Extract the [X, Y] coordinate from the center of the cell holding the provided text.  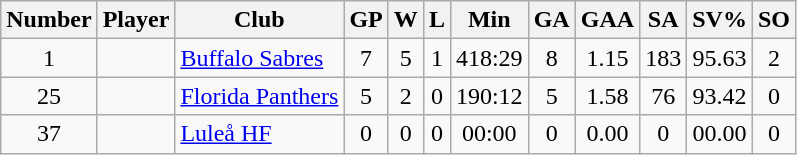
Buffalo Sabres [260, 58]
0.00 [607, 134]
00.00 [720, 134]
76 [664, 96]
SA [664, 20]
Florida Panthers [260, 96]
8 [552, 58]
Luleå HF [260, 134]
7 [366, 58]
Player [136, 20]
GAA [607, 20]
L [436, 20]
418:29 [489, 58]
190:12 [489, 96]
1.58 [607, 96]
W [406, 20]
37 [49, 134]
GA [552, 20]
SV% [720, 20]
93.42 [720, 96]
25 [49, 96]
95.63 [720, 58]
SO [774, 20]
Club [260, 20]
00:00 [489, 134]
1.15 [607, 58]
183 [664, 58]
Number [49, 20]
Min [489, 20]
GP [366, 20]
